From the cell containing the given text, extract its center point as (X, Y) coordinate. 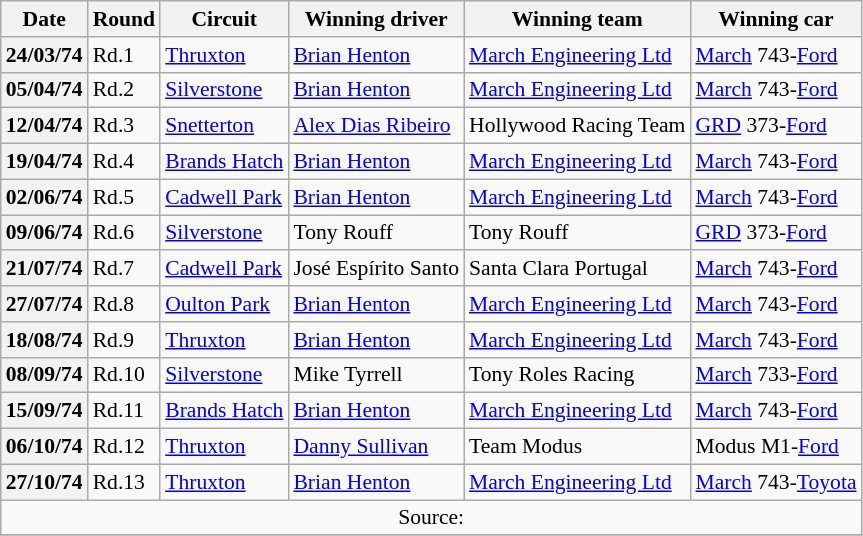
12/04/74 (44, 126)
Rd.6 (124, 233)
Rd.10 (124, 375)
Team Modus (577, 447)
Modus M1-Ford (776, 447)
Danny Sullivan (376, 447)
18/08/74 (44, 340)
19/04/74 (44, 162)
Santa Clara Portugal (577, 269)
Round (124, 19)
08/09/74 (44, 375)
Rd.4 (124, 162)
Rd.5 (124, 197)
Rd.13 (124, 482)
21/07/74 (44, 269)
Circuit (224, 19)
27/10/74 (44, 482)
March 743-Toyota (776, 482)
Winning driver (376, 19)
09/06/74 (44, 233)
06/10/74 (44, 447)
Alex Dias Ribeiro (376, 126)
27/07/74 (44, 304)
Tony Roles Racing (577, 375)
05/04/74 (44, 90)
Source: (432, 518)
Rd.12 (124, 447)
Mike Tyrrell (376, 375)
Snetterton (224, 126)
Oulton Park (224, 304)
15/09/74 (44, 411)
March 733-Ford (776, 375)
Winning car (776, 19)
Rd.8 (124, 304)
24/03/74 (44, 55)
Rd.7 (124, 269)
Rd.3 (124, 126)
José Espírito Santo (376, 269)
Hollywood Racing Team (577, 126)
Rd.2 (124, 90)
Date (44, 19)
Rd.9 (124, 340)
Rd.1 (124, 55)
02/06/74 (44, 197)
Rd.11 (124, 411)
Winning team (577, 19)
